For the text-containing cell, return its midpoint in [x, y] coordinate format. 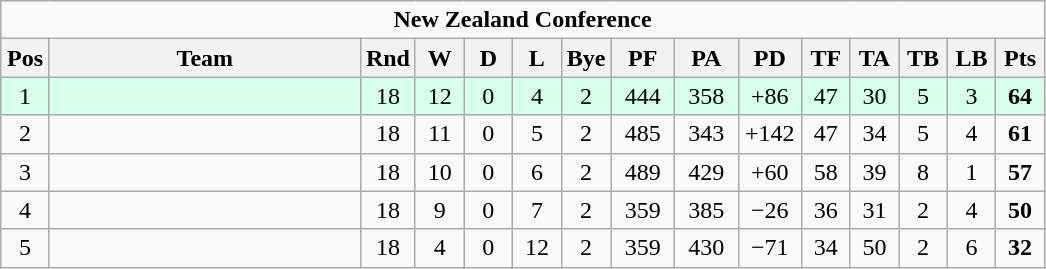
−26 [770, 210]
485 [643, 134]
430 [706, 248]
PA [706, 58]
343 [706, 134]
8 [924, 172]
10 [440, 172]
TA [874, 58]
32 [1020, 248]
30 [874, 96]
64 [1020, 96]
385 [706, 210]
New Zealand Conference [523, 20]
TB [924, 58]
36 [826, 210]
Team [204, 58]
358 [706, 96]
Bye [586, 58]
Rnd [388, 58]
31 [874, 210]
PF [643, 58]
444 [643, 96]
9 [440, 210]
61 [1020, 134]
57 [1020, 172]
58 [826, 172]
39 [874, 172]
429 [706, 172]
489 [643, 172]
L [538, 58]
W [440, 58]
+142 [770, 134]
11 [440, 134]
PD [770, 58]
D [488, 58]
Pos [26, 58]
Pts [1020, 58]
−71 [770, 248]
+60 [770, 172]
7 [538, 210]
TF [826, 58]
+86 [770, 96]
LB [972, 58]
